Scan for the cell matching the given text and deliver its [X, Y] coordinate at center. 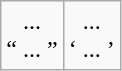
... ‘ ... ’ [92, 36]
... “ ... ” [32, 36]
